Locate the cell with the specified text and output its [x, y] center coordinate. 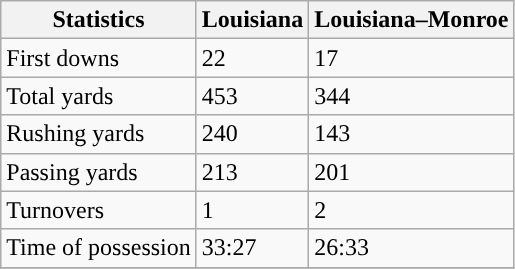
Passing yards [99, 172]
22 [252, 58]
Statistics [99, 20]
1 [252, 210]
33:27 [252, 248]
Louisiana–Monroe [412, 20]
Rushing yards [99, 134]
Total yards [99, 96]
344 [412, 96]
453 [252, 96]
Time of possession [99, 248]
240 [252, 134]
201 [412, 172]
17 [412, 58]
143 [412, 134]
Turnovers [99, 210]
26:33 [412, 248]
First downs [99, 58]
Louisiana [252, 20]
2 [412, 210]
213 [252, 172]
